Extract the (x, y) coordinate from the center of the cell holding the provided text.  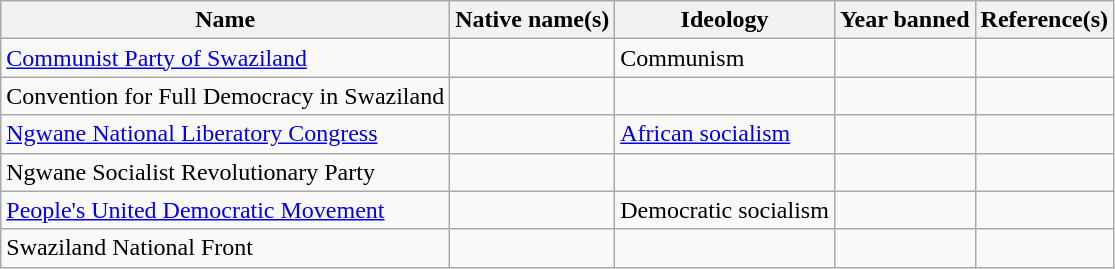
Communism (725, 58)
Convention for Full Democracy in Swaziland (226, 96)
African socialism (725, 134)
Year banned (904, 20)
Swaziland National Front (226, 248)
Reference(s) (1044, 20)
Native name(s) (532, 20)
Communist Party of Swaziland (226, 58)
Ideology (725, 20)
Ngwane National Liberatory Congress (226, 134)
Ngwane Socialist Revolutionary Party (226, 172)
Name (226, 20)
Democratic socialism (725, 210)
People's United Democratic Movement (226, 210)
